Detect which cell encompasses the target text, then output its (X, Y) center coordinate. 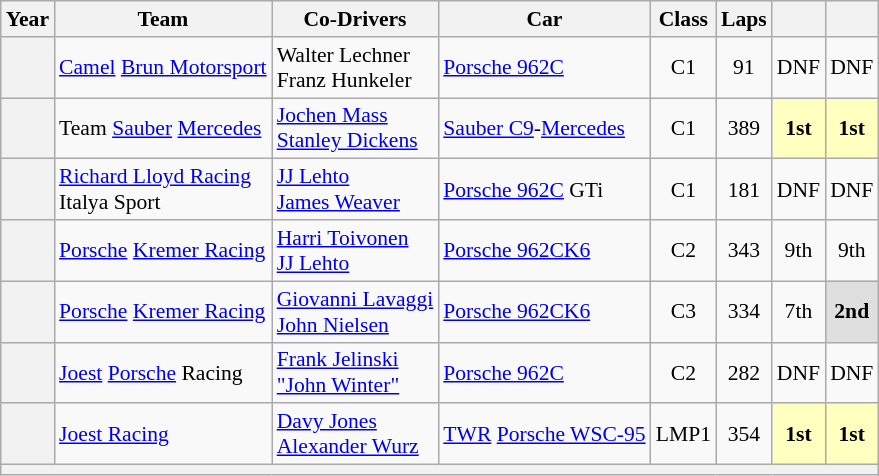
Team (163, 19)
Co-Drivers (356, 19)
Joest Porsche Racing (163, 372)
Sauber C9-Mercedes (544, 128)
334 (744, 312)
Harri Toivonen JJ Lehto (356, 250)
Walter Lechner Franz Hunkeler (356, 68)
7th (798, 312)
Porsche 962C GTi (544, 190)
JJ Lehto James Weaver (356, 190)
Camel Brun Motorsport (163, 68)
343 (744, 250)
LMP1 (684, 434)
389 (744, 128)
Richard Lloyd Racing Italya Sport (163, 190)
Giovanni Lavaggi John Nielsen (356, 312)
Class (684, 19)
Team Sauber Mercedes (163, 128)
Jochen Mass Stanley Dickens (356, 128)
Year (28, 19)
Davy Jones Alexander Wurz (356, 434)
91 (744, 68)
181 (744, 190)
TWR Porsche WSC-95 (544, 434)
354 (744, 434)
C3 (684, 312)
Frank Jelinski "John Winter" (356, 372)
2nd (852, 312)
Laps (744, 19)
282 (744, 372)
Joest Racing (163, 434)
Car (544, 19)
